Determine the [X, Y] coordinate at the center of the cell enclosing the given text.  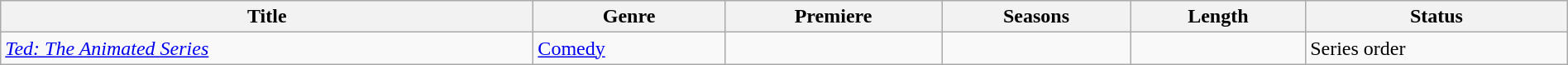
Title [267, 17]
Premiere [834, 17]
Genre [629, 17]
Series order [1437, 48]
Ted: The Animated Series [267, 48]
Seasons [1036, 17]
Comedy [629, 48]
Status [1437, 17]
Length [1218, 17]
